Locate the cell with the specified text and output its [x, y] center coordinate. 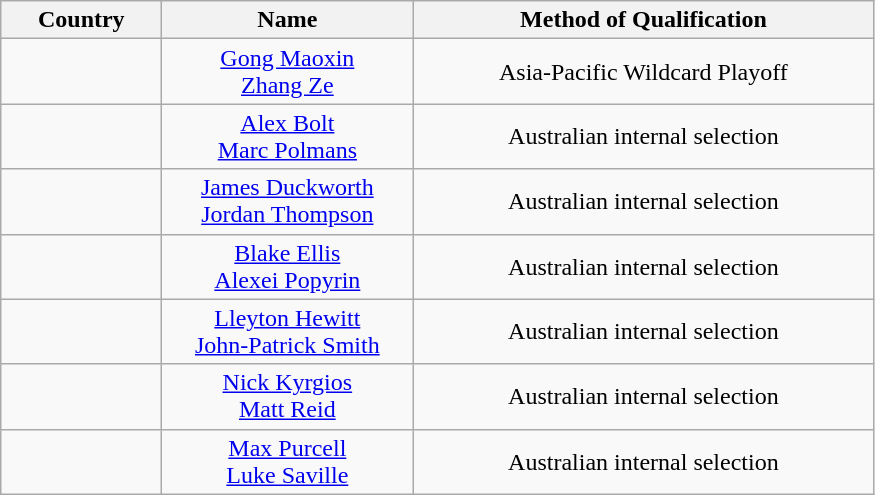
Nick KyrgiosMatt Reid [288, 396]
Lleyton HewittJohn-Patrick Smith [288, 332]
James DuckworthJordan Thompson [288, 202]
Country [82, 20]
Method of Qualification [644, 20]
Asia-Pacific Wildcard Playoff [644, 72]
Name [288, 20]
Gong MaoxinZhang Ze [288, 72]
Blake EllisAlexei Popyrin [288, 266]
Alex BoltMarc Polmans [288, 136]
Max PurcellLuke Saville [288, 462]
